Identify which cell holds the provided text, then report its (X, Y) central coordinate. 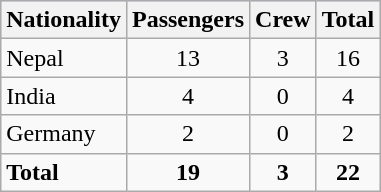
Passengers (188, 20)
Nationality (64, 20)
13 (188, 58)
Germany (64, 134)
Crew (284, 20)
India (64, 96)
19 (188, 172)
16 (348, 58)
22 (348, 172)
Nepal (64, 58)
